Return [x, y] of the center of cell containing provided text 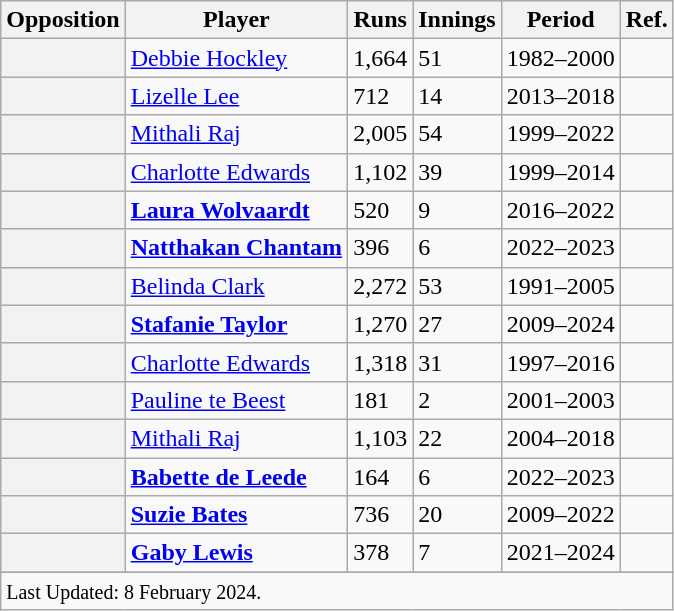
2001–2003 [560, 400]
712 [380, 96]
Lizelle Lee [236, 96]
Stafanie Taylor [236, 324]
1,664 [380, 58]
Babette de Leede [236, 477]
1991–2005 [560, 286]
51 [457, 58]
22 [457, 438]
1999–2022 [560, 134]
53 [457, 286]
181 [380, 400]
1,102 [380, 172]
2013–2018 [560, 96]
2009–2024 [560, 324]
Runs [380, 20]
31 [457, 362]
1,270 [380, 324]
2,005 [380, 134]
1999–2014 [560, 172]
Belinda Clark [236, 286]
Suzie Bates [236, 515]
Pauline te Beest [236, 400]
Innings [457, 20]
2016–2022 [560, 210]
520 [380, 210]
54 [457, 134]
9 [457, 210]
1,318 [380, 362]
Laura Wolvaardt [236, 210]
Opposition [63, 20]
20 [457, 515]
7 [457, 553]
1,103 [380, 438]
2,272 [380, 286]
Last Updated: 8 February 2024. [338, 591]
1997–2016 [560, 362]
2004–2018 [560, 438]
396 [380, 248]
736 [380, 515]
14 [457, 96]
Natthakan Chantam [236, 248]
2 [457, 400]
164 [380, 477]
Gaby Lewis [236, 553]
Player [236, 20]
378 [380, 553]
27 [457, 324]
Period [560, 20]
2009–2022 [560, 515]
Debbie Hockley [236, 58]
39 [457, 172]
2021–2024 [560, 553]
Ref. [646, 20]
1982–2000 [560, 58]
